Identify which cell holds the provided text, then report its [X, Y] central coordinate. 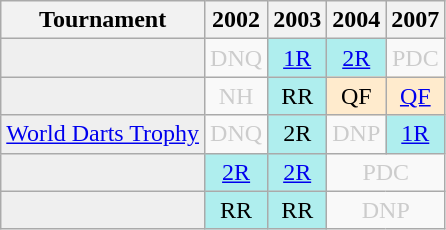
2007 [416, 20]
Tournament [103, 20]
2002 [236, 20]
World Darts Trophy [103, 134]
2003 [298, 20]
2004 [356, 20]
NH [236, 96]
